Determine the [X, Y] coordinate at the center of the cell enclosing the given text.  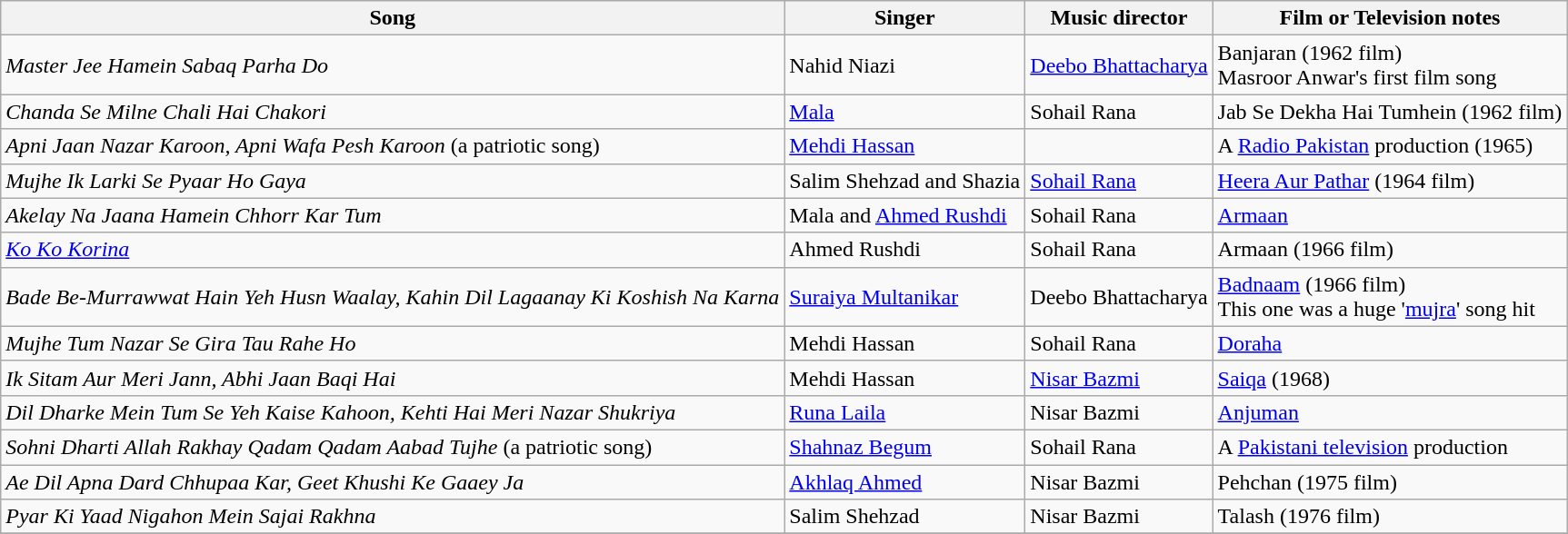
Heera Aur Pathar (1964 film) [1390, 181]
Armaan (1966 film) [1390, 250]
Chanda Se Milne Chali Hai Chakori [393, 112]
Banjaran (1962 film) Masroor Anwar's first film song [1390, 65]
Master Jee Hamein Sabaq Parha Do [393, 65]
Doraha [1390, 343]
Ae Dil Apna Dard Chhupaa Kar, Geet Khushi Ke Gaaey Ja [393, 482]
A Radio Pakistan production (1965) [1390, 146]
Dil Dharke Mein Tum Se Yeh Kaise Kahoon, Kehti Hai Meri Nazar Shukriya [393, 412]
Nahid Niazi [905, 65]
Apni Jaan Nazar Karoon, Apni Wafa Pesh Karoon (a patriotic song) [393, 146]
A Pakistani television production [1390, 447]
Mujhe Tum Nazar Se Gira Tau Rahe Ho [393, 343]
Ko Ko Korina [393, 250]
Pyar Ki Yaad Nigahon Mein Sajai Rakhna [393, 517]
Music director [1119, 18]
Suraiya Multanikar [905, 296]
Akhlaq Ahmed [905, 482]
Salim Shehzad and Shazia [905, 181]
Film or Television notes [1390, 18]
Jab Se Dekha Hai Tumhein (1962 film) [1390, 112]
Pehchan (1975 film) [1390, 482]
Anjuman [1390, 412]
Ahmed Rushdi [905, 250]
Mujhe Ik Larki Se Pyaar Ho Gaya [393, 181]
Saiqa (1968) [1390, 378]
Armaan [1390, 215]
Sohni Dharti Allah Rakhay Qadam Qadam Aabad Tujhe (a patriotic song) [393, 447]
Shahnaz Begum [905, 447]
Ik Sitam Aur Meri Jann, Abhi Jaan Baqi Hai [393, 378]
Runa Laila [905, 412]
Song [393, 18]
Mala and Ahmed Rushdi [905, 215]
Singer [905, 18]
Akelay Na Jaana Hamein Chhorr Kar Tum [393, 215]
Mala [905, 112]
Bade Be-Murrawwat Hain Yeh Husn Waalay, Kahin Dil Lagaanay Ki Koshish Na Karna [393, 296]
Salim Shehzad [905, 517]
Badnaam (1966 film)This one was a huge 'mujra' song hit [1390, 296]
Talash (1976 film) [1390, 517]
